For the text-containing cell, return its midpoint in [X, Y] coordinate format. 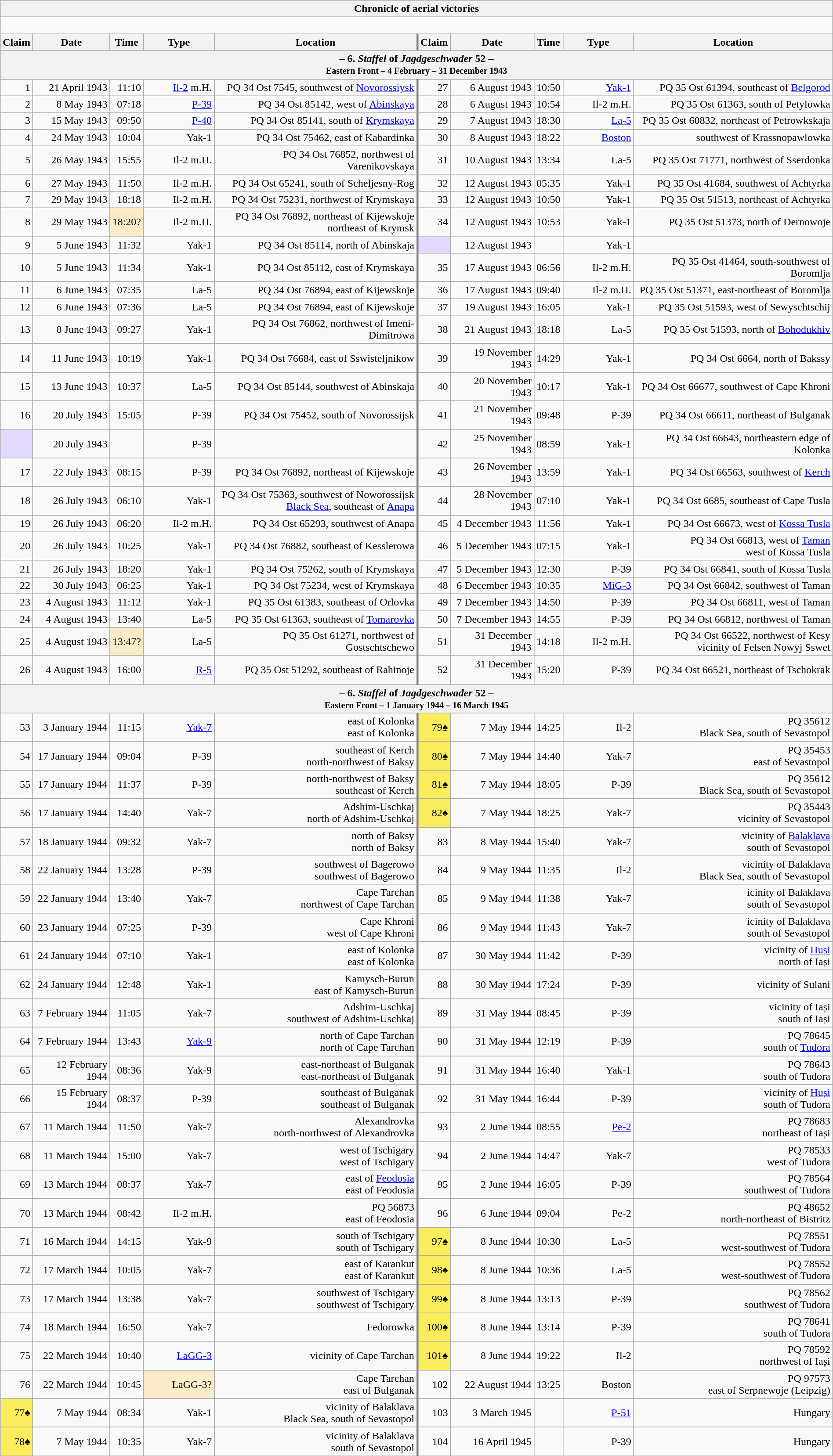
06:56 [548, 268]
3 January 1944 [71, 727]
PQ 34 Ost 66521, northeast of Tschokrak [733, 670]
88 [434, 984]
PQ 35 Ost 51371, east-northeast of Boromlja [733, 290]
15:40 [548, 841]
5 [17, 160]
20 November 1943 [492, 386]
62 [17, 984]
PQ 34 Ost 6664, north of Bakssy [733, 358]
19:22 [548, 1356]
Cape Khroni west of Cape Khroni [316, 927]
PQ 34 Ost 76852, northwest of Varenikovskaya [316, 160]
10 August 1943 [492, 160]
18 January 1944 [71, 841]
66 [17, 1099]
36 [434, 290]
4 [17, 137]
09:48 [548, 415]
56 [17, 813]
14:25 [548, 727]
07:25 [127, 927]
16 April 1945 [492, 1441]
58 [17, 870]
18:30 [548, 121]
51 [434, 642]
30 July 1943 [71, 585]
PQ 48652 north-northeast of Bistritz [733, 1213]
59 [17, 898]
16:50 [127, 1327]
72 [17, 1270]
103 [434, 1413]
28 November 1943 [492, 501]
15 [17, 386]
2 [17, 104]
19 [17, 523]
11 [17, 290]
10:53 [548, 222]
12 February 1944 [71, 1070]
13:47? [127, 642]
37 [434, 307]
14 [17, 358]
33 [434, 199]
18:20 [127, 569]
PQ 78551 west-southwest of Tudora [733, 1242]
08:34 [127, 1413]
PQ 35 Ost 61363, southeast of Tomarovka [316, 619]
PQ 34 Ost 85112, east of Krymskaya [316, 268]
southwest of Krassnopawlowka [733, 137]
86 [434, 927]
42 [434, 443]
13:25 [548, 1384]
PQ 34 Ost 85114, north of Abinskaja [316, 245]
08:15 [127, 472]
96 [434, 1213]
18:22 [548, 137]
63 [17, 1013]
14:15 [127, 1242]
PQ 34 Ost 75462, east of Kabardinka [316, 137]
10:45 [127, 1384]
26 November 1943 [492, 472]
13 June 1943 [71, 386]
10:30 [548, 1242]
08:36 [127, 1070]
12:48 [127, 984]
19 November 1943 [492, 358]
PQ 34 Ost 76882, southeast of Kesslerowa [316, 546]
21 November 1943 [492, 415]
21 August 1943 [492, 329]
PQ 34 Ost 7545, southwest of Novorossiysk [316, 87]
11:42 [548, 955]
78♠ [17, 1441]
Cape Tarchaneast of Bulganak [316, 1384]
PQ 34 Ost 65293, southwest of Anapa [316, 523]
55 [17, 784]
32 [434, 183]
11:34 [127, 268]
PQ 35 Ost 51593, north of Bohodukhiv [733, 329]
11:56 [548, 523]
PQ 78643 south of Tudora [733, 1070]
east of Feodosia east of Feodosia [316, 1185]
8 [17, 222]
PQ 35 Ost 61383, southeast of Orlovka [316, 602]
PQ 35 Ost 41464, south-southwest of Boromlja [733, 268]
10:54 [548, 104]
PQ 34 Ost 66643, northeastern edge of Kolonka [733, 443]
26 May 1943 [71, 160]
vicinity of Iași south of Iași [733, 1013]
north of Cape Tarchan north of Cape Tarchan [316, 1042]
18:25 [548, 813]
30 [434, 137]
P-51 [598, 1413]
07:35 [127, 290]
18:20? [127, 222]
09:40 [548, 290]
north-northwest of Baksy southeast of Kerch [316, 784]
11:10 [127, 87]
PQ 78564 southwest of Tudora [733, 1185]
76 [17, 1384]
70 [17, 1213]
23 January 1944 [71, 927]
27 May 1943 [71, 183]
Chronicle of aerial victories [416, 9]
13:14 [548, 1327]
PQ 35 Ost 61271, northwest of Gostschtschewo [316, 642]
PQ 34 Ost 65241, south of Scheljesny-Rog [316, 183]
15:20 [548, 670]
PQ 34 Ost 66812, northwest of Taman [733, 619]
81♠ [434, 784]
73 [17, 1299]
7 [17, 199]
06:10 [127, 501]
PQ 35 Ost 41684, southwest of Achtyrka [733, 183]
6 December 1943 [492, 585]
southeast of Kerch north-northwest of Baksy [316, 756]
13 [17, 329]
PQ 34 Ost 75234, west of Krymskaya [316, 585]
10:40 [127, 1356]
PQ 97573 east of Serpnewoje (Leipzig) [733, 1384]
PQ 34 Ost 85144, southwest of Abinskaja [316, 386]
PQ 34 Ost 6685, southeast of Cape Tusla [733, 501]
17 [17, 472]
east-northeast of Bulganak east-northeast of Bulganak [316, 1070]
15:05 [127, 415]
09:27 [127, 329]
39 [434, 358]
LaGG-3 [179, 1356]
10:17 [548, 386]
84 [434, 870]
74 [17, 1327]
45 [434, 523]
16:40 [548, 1070]
PQ 34 Ost 66522, northwest of Kesyvicinity of Felsen Nowyj Sswet [733, 642]
28 [434, 104]
10:05 [127, 1270]
LaGG-3? [179, 1384]
08:42 [127, 1213]
16 March 1944 [71, 1242]
54 [17, 756]
11:05 [127, 1013]
11:38 [548, 898]
Cape Tarchan northwest of Cape Tarchan [316, 898]
14:47 [548, 1156]
20 [17, 546]
4 December 1943 [492, 523]
44 [434, 501]
– 6. Staffel of Jagdgeschwader 52 –Eastern Front – 1 January 1944 – 16 March 1945 [416, 699]
PQ 34 Ost 76684, east of Sswisteljnikow [316, 358]
vicinity of Sulani [733, 984]
22 July 1943 [71, 472]
PQ 34 Ost 75452, south of Novorossijsk [316, 415]
14:50 [548, 602]
PQ 34 Ost 66611, northeast of Bulganak [733, 415]
21 April 1943 [71, 87]
68 [17, 1156]
PQ 34 Ost 66677, southwest of Cape Khroni [733, 386]
vicinity of Cape Tarchan [316, 1356]
69 [17, 1185]
southwest of Tschigary southwest of Tschigary [316, 1299]
PQ 34 Ost 85142, west of Abinskaya [316, 104]
Fedorowka [316, 1327]
06:20 [127, 523]
PQ 78641 south of Tudora [733, 1327]
93 [434, 1128]
11:35 [548, 870]
southeast of Bulganak southeast of Bulganak [316, 1099]
PQ 34 Ost 75262, south of Krymskaya [316, 569]
southwest of Bagerowo southwest of Bagerowo [316, 870]
vicinity of Huși north of Iași [733, 955]
Kamysch-Burun east of Kamysch-Burun [316, 984]
08:55 [548, 1128]
11:43 [548, 927]
PQ 34 Ost 75363, southwest of NoworossijskBlack Sea, southeast of Anapa [316, 501]
10:37 [127, 386]
64 [17, 1042]
10:04 [127, 137]
65 [17, 1070]
99♠ [434, 1299]
1 [17, 87]
PQ 35 Ost 51593, west of Sewyschtschij [733, 307]
10:19 [127, 358]
09:32 [127, 841]
79♠ [434, 727]
PQ 35 Ost 51373, north of Dernowoje [733, 222]
97♠ [434, 1242]
8 June 1943 [71, 329]
vicinity of Huși south of Tudora [733, 1099]
13:28 [127, 870]
6 June 1944 [492, 1213]
Adshim-Uschkaj southwest of Adshim-Uschkaj [316, 1013]
PQ 35 Ost 61394, southeast of Belgorod [733, 87]
11:32 [127, 245]
west of Tschigary west of Tschigary [316, 1156]
PQ 34 Ost 66841, south of Kossa Tusla [733, 569]
15 February 1944 [71, 1099]
34 [434, 222]
98♠ [434, 1270]
Adshim-Uschkaj north of Adshim-Uschkaj [316, 813]
80♠ [434, 756]
15 May 1943 [71, 121]
09:50 [127, 121]
PQ 78533 west of Tudora [733, 1156]
11:15 [127, 727]
– 6. Staffel of Jagdgeschwader 52 –Eastern Front – 4 February – 31 December 1943 [416, 65]
PQ 34 Ost 76862, northwest of Imeni-Dimitrowa [316, 329]
24 [17, 619]
71 [17, 1242]
PQ 34 Ost 66842, southwest of Taman [733, 585]
92 [434, 1099]
PQ 35453 east of Sevastopol [733, 756]
14:55 [548, 619]
PQ 56873 east of Feodosia [316, 1213]
east of Karankut east of Karankut [316, 1270]
100♠ [434, 1327]
83 [434, 841]
14:29 [548, 358]
9 [17, 245]
07:15 [548, 546]
PQ 35443vicinity of Sevastopol [733, 813]
61 [17, 955]
16 [17, 415]
17:24 [548, 984]
27 [434, 87]
PQ 35 Ost 51513, northeast of Achtyrka [733, 199]
57 [17, 841]
29 [434, 121]
13:43 [127, 1042]
31 [434, 160]
15:55 [127, 160]
PQ 78552 west-southwest of Tudora [733, 1270]
22 [17, 585]
60 [17, 927]
PQ 78562 southwest of Tudora [733, 1299]
07:18 [127, 104]
PQ 34 Ost 76892, northeast of Kijewskoje [316, 472]
23 [17, 602]
75 [17, 1356]
12:19 [548, 1042]
PQ 34 Ost 76892, northeast of Kijewskoje northeast of Krymsk [316, 222]
15:00 [127, 1156]
PQ 34 Ost 66813, west of Taman west of Kossa Tusla [733, 546]
north of Baksy north of Baksy [316, 841]
10 [17, 268]
PQ 78592 northwest of Iași [733, 1356]
18 March 1944 [71, 1327]
PQ 35 Ost 71771, northwest of Sserdonka [733, 160]
22 August 1944 [492, 1384]
11 June 1943 [71, 358]
67 [17, 1128]
90 [434, 1042]
PQ 35 Ost 61363, south of Petylowka [733, 104]
13:38 [127, 1299]
101♠ [434, 1356]
MiG-3 [598, 585]
10:36 [548, 1270]
08:45 [548, 1013]
PQ 35 Ost 51292, southeast of Rahinoje [316, 670]
P-40 [179, 121]
07:36 [127, 307]
85 [434, 898]
18:05 [548, 784]
12 [17, 307]
40 [434, 386]
08:59 [548, 443]
3 March 1945 [492, 1413]
8 May 1943 [71, 104]
18 [17, 501]
53 [17, 727]
38 [434, 329]
102 [434, 1384]
PQ 34 Ost 66811, west of Taman [733, 602]
3 [17, 121]
19 August 1943 [492, 307]
46 [434, 546]
95 [434, 1185]
PQ 34 Ost 85141, south of Krymskaya [316, 121]
89 [434, 1013]
25 November 1943 [492, 443]
49 [434, 602]
13:13 [548, 1299]
12:30 [548, 569]
16:44 [548, 1099]
PQ 34 Ost 75231, northwest of Krymskaya [316, 199]
25 [17, 642]
PQ 78683 northeast of Iași [733, 1128]
43 [434, 472]
21 [17, 569]
06:25 [127, 585]
8 May 1944 [492, 841]
R-5 [179, 670]
11:37 [127, 784]
41 [434, 415]
13:59 [548, 472]
8 August 1943 [492, 137]
PQ 35 Ost 60832, northeast of Petrowkskaja [733, 121]
35 [434, 268]
50 [434, 619]
94 [434, 1156]
PQ 78645 south of Tudora [733, 1042]
48 [434, 585]
PQ 34 Ost 66673, west of Kossa Tusla [733, 523]
91 [434, 1070]
24 May 1943 [71, 137]
6 [17, 183]
47 [434, 569]
104 [434, 1441]
16:00 [127, 670]
87 [434, 955]
77♠ [17, 1413]
05:35 [548, 183]
14:18 [548, 642]
26 [17, 670]
13:34 [548, 160]
11:12 [127, 602]
52 [434, 670]
south of Tschigary south of Tschigary [316, 1242]
7 August 1943 [492, 121]
10:25 [127, 546]
Alexandrovka north-northwest of Alexandrovka [316, 1128]
82♠ [434, 813]
PQ 34 Ost 66563, southwest of Kerch [733, 472]
